Extract the [x, y] coordinate from the center of the cell holding the provided text.  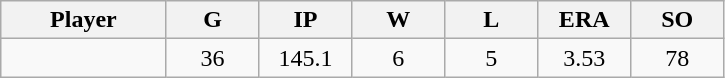
36 [212, 58]
3.53 [584, 58]
ERA [584, 20]
L [492, 20]
IP [306, 20]
Player [84, 20]
SO [678, 20]
G [212, 20]
145.1 [306, 58]
5 [492, 58]
W [398, 20]
6 [398, 58]
78 [678, 58]
